Identify which cell holds the provided text, then report its [x, y] central coordinate. 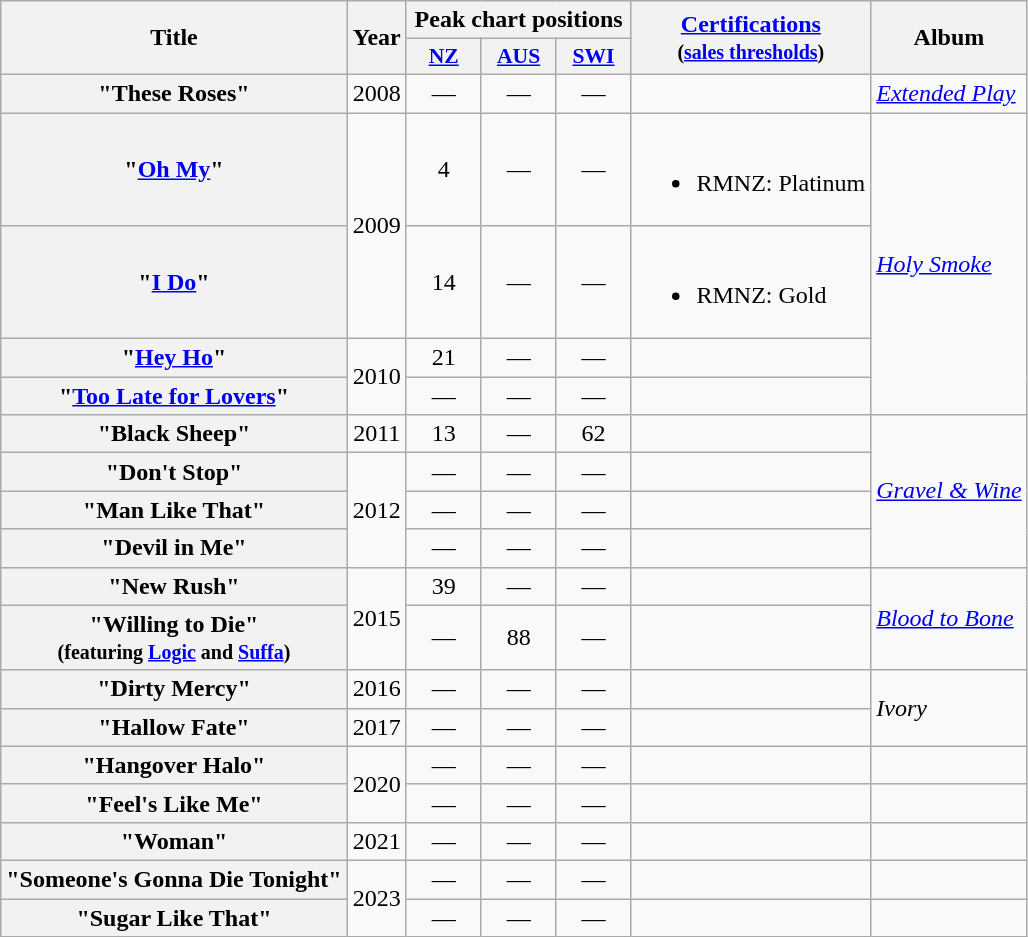
"Feel's Like Me" [174, 803]
"Man Like That" [174, 510]
Gravel & Wine [949, 491]
Peak chart positions [518, 20]
RMNZ: Platinum [751, 168]
62 [594, 434]
"Hangover Halo" [174, 765]
Album [949, 38]
Ivory [949, 708]
"Oh My" [174, 168]
RMNZ: Gold [751, 282]
"New Rush" [174, 586]
Holy Smoke [949, 263]
"Don't Stop" [174, 472]
"These Roses" [174, 93]
"Devil in Me" [174, 548]
88 [518, 638]
Certifications(sales thresholds) [751, 38]
2020 [376, 784]
2010 [376, 377]
2012 [376, 510]
14 [444, 282]
13 [444, 434]
"Hey Ho" [174, 358]
Extended Play [949, 93]
"Sugar Like That" [174, 917]
2016 [376, 689]
4 [444, 168]
2015 [376, 618]
Blood to Bone [949, 618]
2021 [376, 841]
2011 [376, 434]
SWI [594, 57]
AUS [518, 57]
Year [376, 38]
2017 [376, 727]
"Too Late for Lovers" [174, 396]
39 [444, 586]
NZ [444, 57]
"Hallow Fate" [174, 727]
"Willing to Die"(featuring Logic and Suffa) [174, 638]
"I Do" [174, 282]
2023 [376, 898]
"Woman" [174, 841]
2009 [376, 225]
"Dirty Mercy" [174, 689]
21 [444, 358]
"Someone's Gonna Die Tonight" [174, 879]
"Black Sheep" [174, 434]
Title [174, 38]
2008 [376, 93]
